Determine the (x, y) coordinate at the center of the cell enclosing the given text.  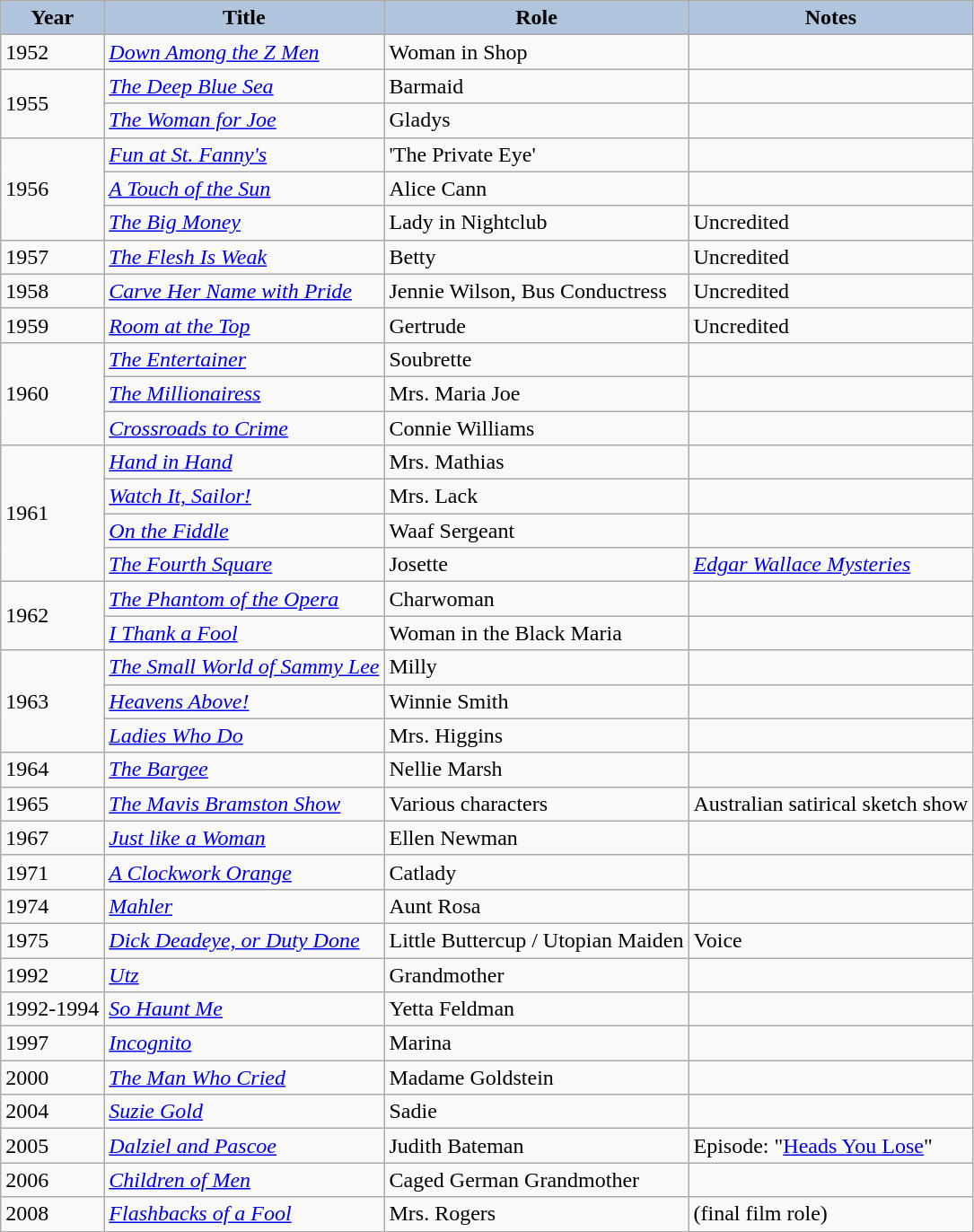
Watch It, Sailor! (244, 497)
Jennie Wilson, Bus Conductress (537, 291)
I Thank a Fool (244, 633)
2005 (52, 1146)
The Bargee (244, 770)
Nellie Marsh (537, 770)
Year (52, 18)
2004 (52, 1112)
Hand in Hand (244, 462)
Room at the Top (244, 325)
1963 (52, 701)
Connie Williams (537, 428)
1957 (52, 257)
Heavens Above! (244, 701)
Josette (537, 565)
The Entertainer (244, 359)
The Small World of Sammy Lee (244, 667)
Madame Goldstein (537, 1078)
Yetta Feldman (537, 1009)
Flashbacks of a Fool (244, 1214)
2008 (52, 1214)
1959 (52, 325)
Woman in Shop (537, 52)
Ladies Who Do (244, 735)
Barmaid (537, 86)
1974 (52, 906)
Woman in the Black Maria (537, 633)
Carve Her Name with Pride (244, 291)
Soubrette (537, 359)
Fun at St. Fanny's (244, 154)
1961 (52, 514)
Edgar Wallace Mysteries (831, 565)
Lady in Nightclub (537, 223)
Mrs. Rogers (537, 1214)
The Deep Blue Sea (244, 86)
On the Fiddle (244, 531)
Catlady (537, 872)
The Fourth Square (244, 565)
Milly (537, 667)
The Flesh Is Weak (244, 257)
Sadie (537, 1112)
Mrs. Higgins (537, 735)
Caged German Grandmother (537, 1180)
Judith Bateman (537, 1146)
Crossroads to Crime (244, 428)
1967 (52, 838)
Little Buttercup / Utopian Maiden (537, 940)
Just like a Woman (244, 838)
The Woman for Joe (244, 120)
1958 (52, 291)
Mrs. Lack (537, 497)
1971 (52, 872)
Grandmother (537, 974)
Incognito (244, 1043)
Australian satirical sketch show (831, 804)
'The Private Eye' (537, 154)
Utz (244, 974)
1960 (52, 393)
1955 (52, 103)
1956 (52, 189)
Suzie Gold (244, 1112)
Role (537, 18)
The Phantom of the Opera (244, 599)
So Haunt Me (244, 1009)
1952 (52, 52)
Waaf Sergeant (537, 531)
Aunt Rosa (537, 906)
Mrs. Mathias (537, 462)
1964 (52, 770)
Betty (537, 257)
Various characters (537, 804)
Voice (831, 940)
1997 (52, 1043)
The Big Money (244, 223)
Mahler (244, 906)
Alice Cann (537, 189)
Title (244, 18)
Mrs. Maria Joe (537, 393)
(final film role) (831, 1214)
The Millionairess (244, 393)
Down Among the Z Men (244, 52)
1965 (52, 804)
Children of Men (244, 1180)
The Man Who Cried (244, 1078)
Episode: "Heads You Lose" (831, 1146)
Dalziel and Pascoe (244, 1146)
1992-1994 (52, 1009)
2006 (52, 1180)
1975 (52, 940)
Notes (831, 18)
A Touch of the Sun (244, 189)
Gladys (537, 120)
The Mavis Bramston Show (244, 804)
Winnie Smith (537, 701)
Marina (537, 1043)
2000 (52, 1078)
Ellen Newman (537, 838)
Dick Deadeye, or Duty Done (244, 940)
Charwoman (537, 599)
1962 (52, 616)
1992 (52, 974)
Gertrude (537, 325)
A Clockwork Orange (244, 872)
